Detect which cell encompasses the target text, then output its (x, y) center coordinate. 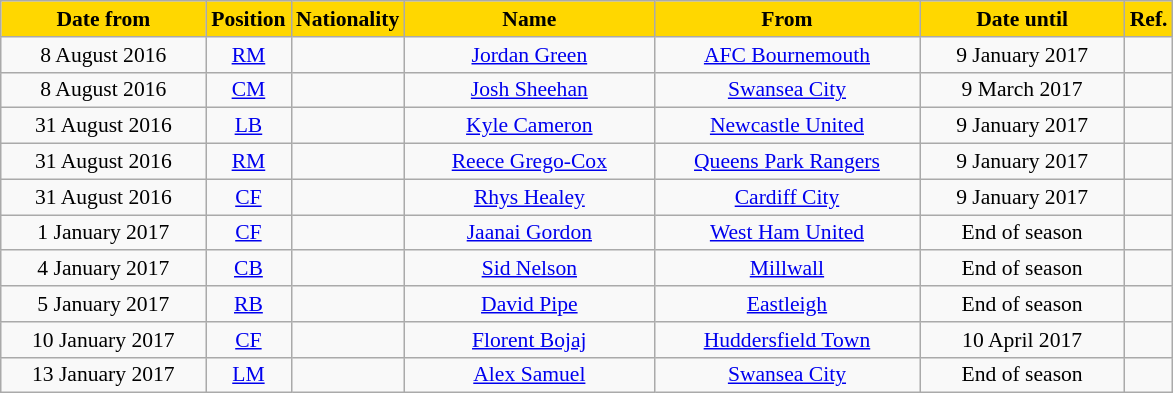
Cardiff City (786, 197)
1 January 2017 (104, 233)
5 January 2017 (104, 304)
LM (248, 375)
Jaanai Gordon (529, 233)
West Ham United (786, 233)
Rhys Healey (529, 197)
CM (248, 90)
Kyle Cameron (529, 126)
Date until (1022, 19)
Reece Grego-Cox (529, 162)
Huddersfield Town (786, 340)
AFC Bournemouth (786, 55)
Josh Sheehan (529, 90)
Eastleigh (786, 304)
Queens Park Rangers (786, 162)
Name (529, 19)
Nationality (348, 19)
CB (248, 269)
10 April 2017 (1022, 340)
13 January 2017 (104, 375)
Position (248, 19)
Jordan Green (529, 55)
9 March 2017 (1022, 90)
Newcastle United (786, 126)
Millwall (786, 269)
From (786, 19)
Alex Samuel (529, 375)
Ref. (1149, 19)
Florent Bojaj (529, 340)
Sid Nelson (529, 269)
David Pipe (529, 304)
4 January 2017 (104, 269)
RB (248, 304)
Date from (104, 19)
10 January 2017 (104, 340)
LB (248, 126)
